Capture the cell that displays the provided text and extract its (X, Y) central coordinate. 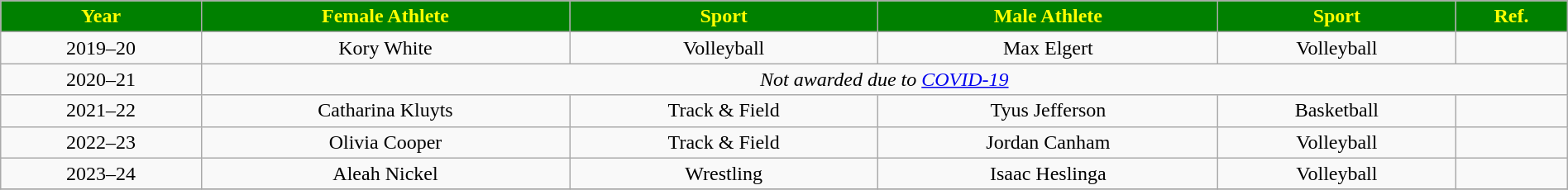
2020–21 (101, 79)
Catharina Kluyts (385, 111)
Kory White (385, 48)
Tyus Jefferson (1049, 111)
Max Elgert (1049, 48)
Isaac Heslinga (1049, 173)
Jordan Canham (1049, 142)
Basketball (1336, 111)
Wrestling (724, 173)
Year (101, 17)
2019–20 (101, 48)
Not awarded due to COVID-19 (884, 79)
Olivia Cooper (385, 142)
2021–22 (101, 111)
2022–23 (101, 142)
Ref. (1512, 17)
Male Athlete (1049, 17)
Aleah Nickel (385, 173)
Female Athlete (385, 17)
2023–24 (101, 173)
